Identify which cell holds the provided text, then report its (x, y) central coordinate. 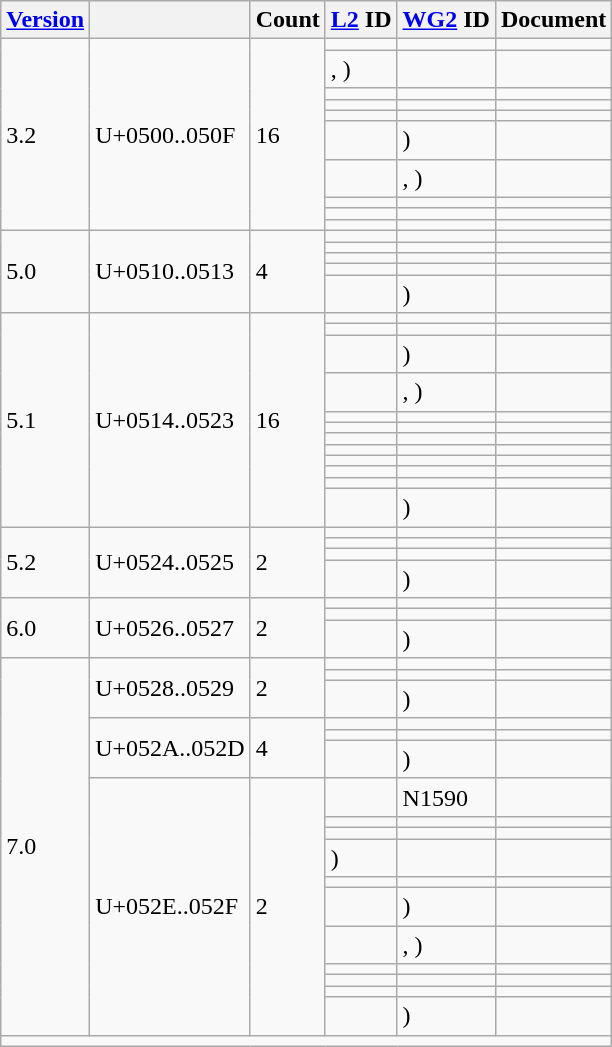
U+0510..0513 (170, 271)
U+0500..050F (170, 135)
N1590 (446, 797)
Version (46, 20)
U+052E..052F (170, 906)
5.2 (46, 562)
5.1 (46, 420)
5.0 (46, 271)
WG2 ID (446, 20)
3.2 (46, 135)
U+0514..0523 (170, 420)
U+0524..0525 (170, 562)
Count (288, 20)
U+0526..0527 (170, 628)
6.0 (46, 628)
Document (553, 20)
U+052A..052D (170, 748)
U+0528..0529 (170, 688)
L2 ID (361, 20)
7.0 (46, 846)
